Pinpoint the cell where the given text exists, returning its [x, y] midpoint coordinate. 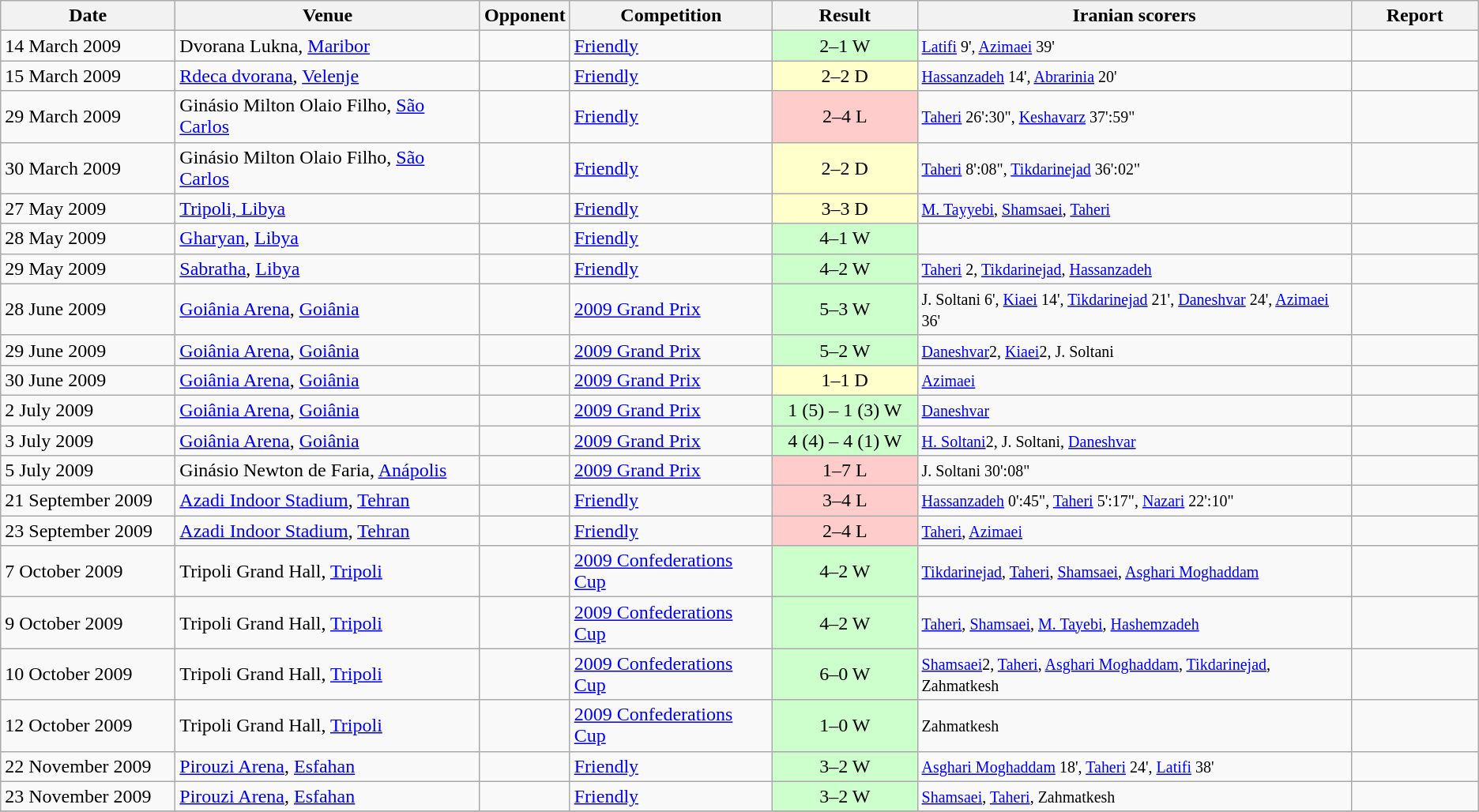
23 September 2009 [88, 531]
Rdeca dvorana, Velenje [328, 76]
5–3 W [845, 310]
Report [1414, 16]
Competition [671, 16]
27 May 2009 [88, 209]
3 July 2009 [88, 440]
Daneshvar2, Kiaei2, J. Soltani [1135, 350]
14 March 2009 [88, 46]
Sabratha, Libya [328, 269]
3–3 D [845, 209]
1–0 W [845, 725]
30 June 2009 [88, 380]
21 September 2009 [88, 501]
4 (4) – 4 (1) W [845, 440]
Opponent [525, 16]
4–1 W [845, 239]
Date [88, 16]
Taheri, Shamsaei, M. Tayebi, Hashemzadeh [1135, 622]
2 July 2009 [88, 410]
30 March 2009 [88, 167]
5–2 W [845, 350]
Shamsaei, Taheri, Zahmatkesh [1135, 796]
3–4 L [845, 501]
Venue [328, 16]
1–1 D [845, 380]
Zahmatkesh [1135, 725]
J. Soltani 6', Kiaei 14', Tikdarinejad 21', Daneshvar 24', Azimaei 36' [1135, 310]
23 November 2009 [88, 796]
Daneshvar [1135, 410]
Iranian scorers [1135, 16]
29 May 2009 [88, 269]
28 June 2009 [88, 310]
H. Soltani2, J. Soltani, Daneshvar [1135, 440]
Hassanzadeh 0':45", Taheri 5':17", Nazari 22':10" [1135, 501]
Dvorana Lukna, Maribor [328, 46]
M. Tayyebi, Shamsaei, Taheri [1135, 209]
Ginásio Newton de Faria, Anápolis [328, 471]
10 October 2009 [88, 675]
Tripoli, Libya [328, 209]
Taheri 8':08", Tikdarinejad 36':02" [1135, 167]
1 (5) – 1 (3) W [845, 410]
Tikdarinejad, Taheri, Shamsaei, Asghari Moghaddam [1135, 572]
15 March 2009 [88, 76]
9 October 2009 [88, 622]
Result [845, 16]
7 October 2009 [88, 572]
J. Soltani 30':08" [1135, 471]
1–7 L [845, 471]
5 July 2009 [88, 471]
28 May 2009 [88, 239]
Latifi 9', Azimaei 39' [1135, 46]
Taheri 2, Tikdarinejad, Hassanzadeh [1135, 269]
Hassanzadeh 14', Abrarinia 20' [1135, 76]
Asghari Moghaddam 18', Taheri 24', Latifi 38' [1135, 766]
29 June 2009 [88, 350]
12 October 2009 [88, 725]
Azimaei [1135, 380]
Taheri 26':30", Keshavarz 37':59" [1135, 117]
Gharyan, Libya [328, 239]
Shamsaei2, Taheri, Asghari Moghaddam, Tikdarinejad, Zahmatkesh [1135, 675]
2–1 W [845, 46]
Taheri, Azimaei [1135, 531]
22 November 2009 [88, 766]
6–0 W [845, 675]
29 March 2009 [88, 117]
